Detect which cell encompasses the target text, then output its (X, Y) center coordinate. 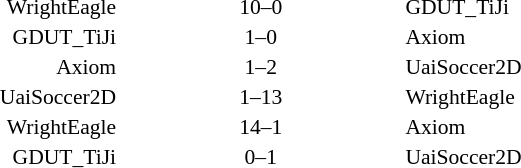
14–1 (260, 127)
1–0 (260, 37)
1–13 (260, 97)
1–2 (260, 67)
